Pinpoint the cell where the given text exists, returning its (X, Y) midpoint coordinate. 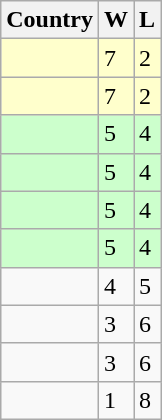
8 (148, 400)
1 (116, 400)
L (148, 20)
Country (50, 20)
W (116, 20)
